Extract the [x, y] coordinate from the center of the cell holding the provided text.  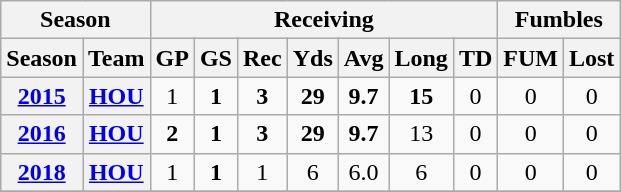
2016 [42, 134]
FUM [531, 58]
Yds [312, 58]
GP [172, 58]
Lost [591, 58]
Long [421, 58]
Avg [364, 58]
Team [116, 58]
Rec [262, 58]
Receiving [324, 20]
13 [421, 134]
Fumbles [559, 20]
15 [421, 96]
2018 [42, 172]
TD [475, 58]
GS [216, 58]
6.0 [364, 172]
2015 [42, 96]
2 [172, 134]
